Return (X, Y) of the center of cell containing provided text 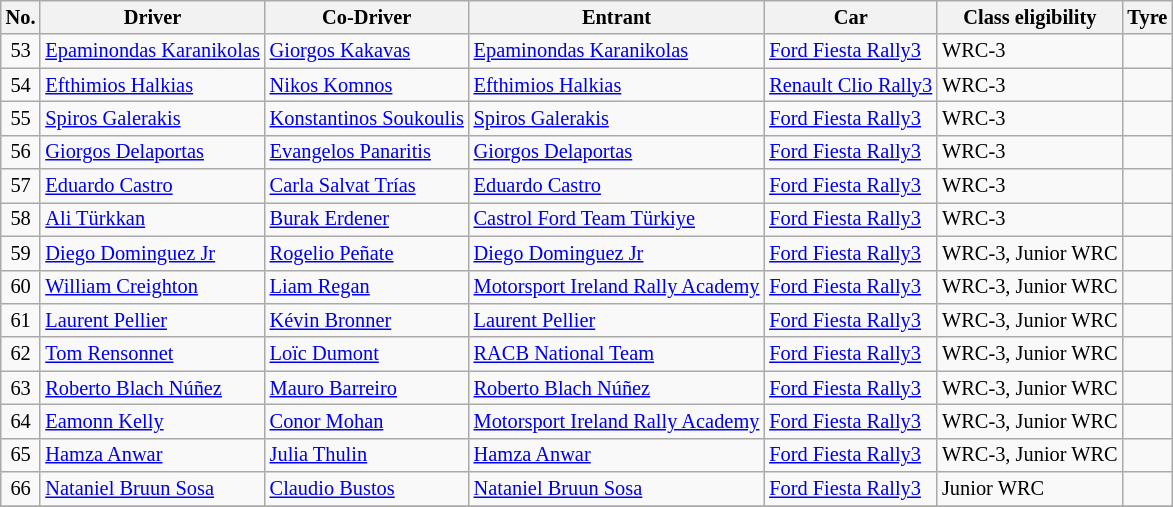
Tom Rensonnet (152, 354)
56 (21, 152)
54 (21, 85)
Nikos Komnos (367, 85)
Evangelos Panaritis (367, 152)
Loïc Dumont (367, 354)
Claudio Bustos (367, 489)
65 (21, 455)
Konstantinos Soukoulis (367, 118)
Kévin Bronner (367, 320)
Junior WRC (1030, 489)
64 (21, 421)
Co-Driver (367, 17)
Class eligibility (1030, 17)
57 (21, 186)
Tyre (1148, 17)
62 (21, 354)
Ali Türkkan (152, 219)
Rogelio Peñate (367, 253)
RACB National Team (617, 354)
No. (21, 17)
Mauro Barreiro (367, 388)
Renault Clio Rally3 (850, 85)
58 (21, 219)
Carla Salvat Trías (367, 186)
Castrol Ford Team Türkiye (617, 219)
Entrant (617, 17)
Car (850, 17)
Giorgos Kakavas (367, 51)
William Creighton (152, 287)
Driver (152, 17)
63 (21, 388)
59 (21, 253)
Julia Thulin (367, 455)
Conor Mohan (367, 421)
53 (21, 51)
55 (21, 118)
Eamonn Kelly (152, 421)
60 (21, 287)
Liam Regan (367, 287)
66 (21, 489)
Burak Erdener (367, 219)
61 (21, 320)
